Return the (X, Y) coordinate for the center point of the cell that contains the specified text.  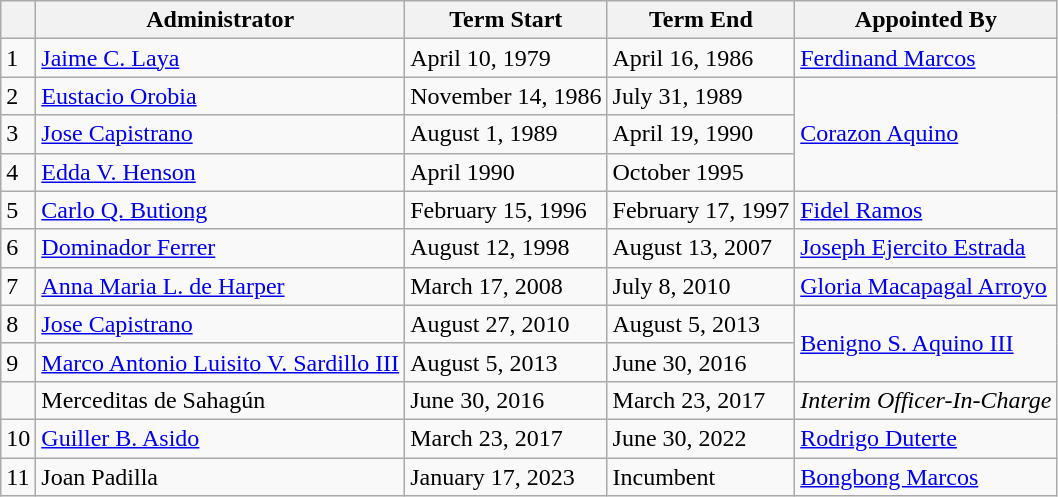
Marco Antonio Luisito V. Sardillo III (220, 362)
April 19, 1990 (701, 134)
2 (18, 96)
February 17, 1997 (701, 210)
Gloria Macapagal Arroyo (926, 286)
Eustacio Orobia (220, 96)
Joan Padilla (220, 477)
3 (18, 134)
Rodrigo Duterte (926, 438)
July 8, 2010 (701, 286)
October 1995 (701, 172)
August 13, 2007 (701, 248)
Merceditas de Sahagún (220, 400)
Fidel Ramos (926, 210)
Interim Officer-In-Charge (926, 400)
5 (18, 210)
Administrator (220, 20)
Term Start (506, 20)
February 15, 1996 (506, 210)
7 (18, 286)
Dominador Ferrer (220, 248)
6 (18, 248)
4 (18, 172)
Anna Maria L. de Harper (220, 286)
10 (18, 438)
11 (18, 477)
8 (18, 324)
June 30, 2022 (701, 438)
August 1, 1989 (506, 134)
April 1990 (506, 172)
Joseph Ejercito Estrada (926, 248)
Term End (701, 20)
Edda V. Henson (220, 172)
Incumbent (701, 477)
March 17, 2008 (506, 286)
Corazon Aquino (926, 134)
9 (18, 362)
July 31, 1989 (701, 96)
Guiller B. Asido (220, 438)
Jaime C. Laya (220, 58)
Benigno S. Aquino III (926, 343)
January 17, 2023 (506, 477)
April 10, 1979 (506, 58)
April 16, 1986 (701, 58)
Ferdinand Marcos (926, 58)
November 14, 1986 (506, 96)
Bongbong Marcos (926, 477)
Appointed By (926, 20)
1 (18, 58)
August 12, 1998 (506, 248)
Carlo Q. Butiong (220, 210)
August 27, 2010 (506, 324)
